Identify which cell holds the provided text, then report its (x, y) central coordinate. 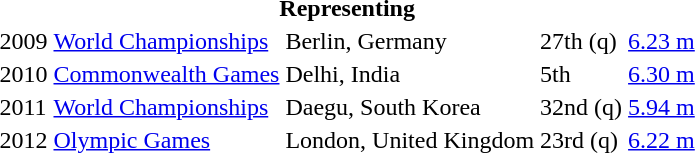
27th (q) (582, 41)
32nd (q) (582, 107)
5th (582, 74)
Commonwealth Games (166, 74)
Delhi, India (410, 74)
Daegu, South Korea (410, 107)
Berlin, Germany (410, 41)
